Capture the cell that displays the provided text and extract its (X, Y) central coordinate. 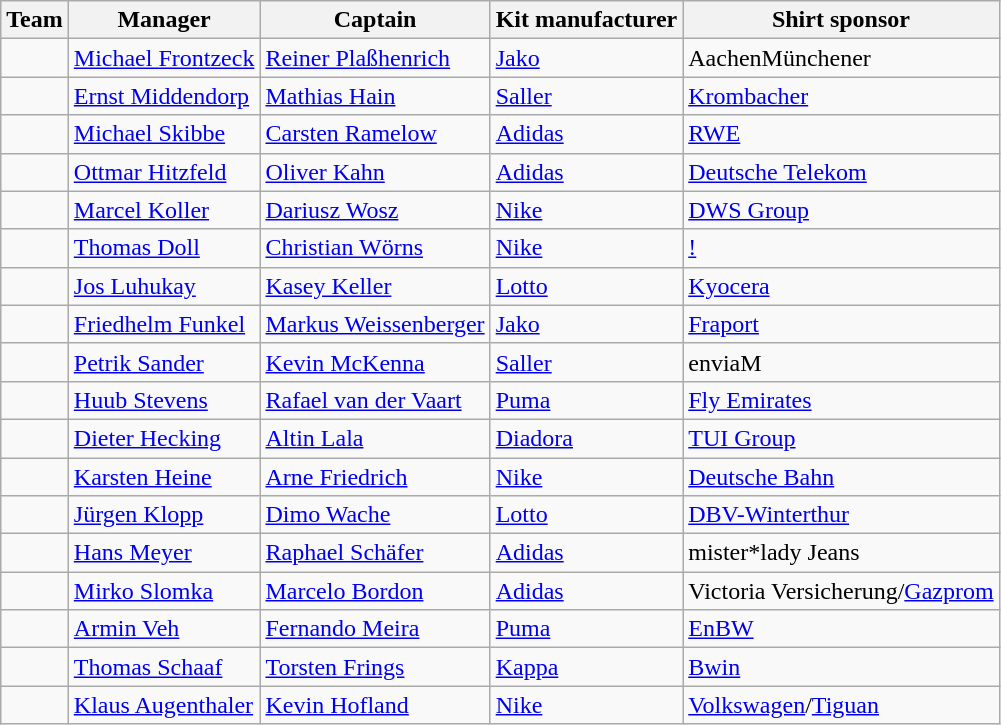
Diadora (586, 438)
Markus Weissenberger (375, 324)
Kevin Hofland (375, 705)
Ottmar Hitzfeld (164, 172)
! (841, 248)
enviaM (841, 362)
Petrik Sander (164, 362)
Karsten Heine (164, 477)
Captain (375, 20)
Michael Skibbe (164, 134)
Bwin (841, 667)
Jos Luhukay (164, 286)
Fly Emirates (841, 400)
Kappa (586, 667)
Armin Veh (164, 629)
AachenMünchener (841, 58)
Thomas Doll (164, 248)
Oliver Kahn (375, 172)
Victoria Versicherung/Gazprom (841, 591)
Deutsche Bahn (841, 477)
Marcel Koller (164, 210)
Kevin McKenna (375, 362)
DWS Group (841, 210)
Arne Friedrich (375, 477)
Altin Lala (375, 438)
Huub Stevens (164, 400)
Dieter Hecking (164, 438)
Fernando Meira (375, 629)
Reiner Plaßhenrich (375, 58)
Carsten Ramelow (375, 134)
RWE (841, 134)
Krombacher (841, 96)
Torsten Frings (375, 667)
Christian Wörns (375, 248)
Mathias Hain (375, 96)
Mirko Slomka (164, 591)
mister*lady Jeans (841, 553)
Deutsche Telekom (841, 172)
Thomas Schaaf (164, 667)
Klaus Augenthaler (164, 705)
Volkswagen/Tiguan (841, 705)
Kit manufacturer (586, 20)
Marcelo Bordon (375, 591)
Friedhelm Funkel (164, 324)
Kasey Keller (375, 286)
Rafael van der Vaart (375, 400)
Hans Meyer (164, 553)
Ernst Middendorp (164, 96)
EnBW (841, 629)
Fraport (841, 324)
Shirt sponsor (841, 20)
TUI Group (841, 438)
Kyocera (841, 286)
Dariusz Wosz (375, 210)
Michael Frontzeck (164, 58)
DBV-Winterthur (841, 515)
Raphael Schäfer (375, 553)
Manager (164, 20)
Dimo Wache (375, 515)
Jürgen Klopp (164, 515)
Team (35, 20)
